Search for the cell housing the specified text and yield its (X, Y) center coordinate. 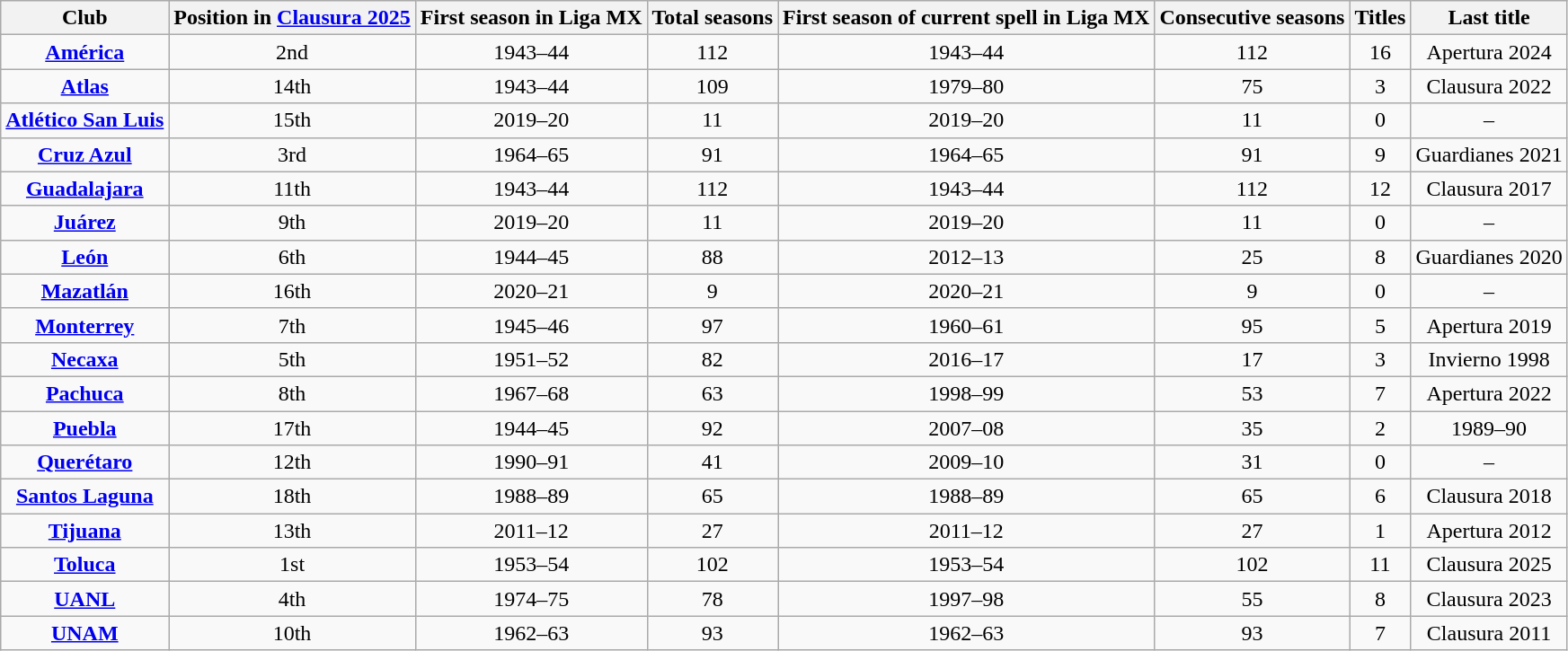
Apertura 2019 (1489, 325)
1990–91 (531, 462)
Guardianes 2021 (1489, 154)
Clausura 2025 (1489, 565)
1945–46 (531, 325)
95 (1253, 325)
18th (292, 497)
First season of current spell in Liga MX (967, 18)
2nd (292, 52)
1st (292, 565)
2007–08 (967, 428)
Monterrey (84, 325)
Invierno 1998 (1489, 359)
35 (1253, 428)
2012–13 (967, 257)
Clausura 2023 (1489, 599)
Santos Laguna (84, 497)
Guardianes 2020 (1489, 257)
Querétaro (84, 462)
1960–61 (967, 325)
2009–10 (967, 462)
53 (1253, 393)
109 (713, 86)
Position in Clausura 2025 (292, 18)
17th (292, 428)
Total seasons (713, 18)
UNAM (84, 633)
88 (713, 257)
75 (1253, 86)
9th (292, 223)
Pachuca (84, 393)
Atlas (84, 86)
Cruz Azul (84, 154)
UANL (84, 599)
15th (292, 120)
1951–52 (531, 359)
1989–90 (1489, 428)
82 (713, 359)
16 (1380, 52)
31 (1253, 462)
10th (292, 633)
Tijuana (84, 531)
5 (1380, 325)
Clausura 2022 (1489, 86)
1979–80 (967, 86)
63 (713, 393)
León (84, 257)
12th (292, 462)
25 (1253, 257)
1974–75 (531, 599)
Puebla (84, 428)
América (84, 52)
Club (84, 18)
1 (1380, 531)
41 (713, 462)
Clausura 2018 (1489, 497)
1998–99 (967, 393)
First season in Liga MX (531, 18)
Clausura 2017 (1489, 189)
12 (1380, 189)
17 (1253, 359)
16th (292, 291)
2016–17 (967, 359)
Mazatlán (84, 291)
Apertura 2022 (1489, 393)
5th (292, 359)
Clausura 2011 (1489, 633)
1997–98 (967, 599)
Toluca (84, 565)
1967–68 (531, 393)
92 (713, 428)
Necaxa (84, 359)
13th (292, 531)
Juárez (84, 223)
8th (292, 393)
2 (1380, 428)
Guadalajara (84, 189)
6 (1380, 497)
14th (292, 86)
3rd (292, 154)
97 (713, 325)
Apertura 2024 (1489, 52)
Apertura 2012 (1489, 531)
7th (292, 325)
Titles (1380, 18)
4th (292, 599)
11th (292, 189)
Last title (1489, 18)
6th (292, 257)
55 (1253, 599)
78 (713, 599)
Consecutive seasons (1253, 18)
Atlético San Luis (84, 120)
